Search for the cell housing the specified text and yield its (x, y) center coordinate. 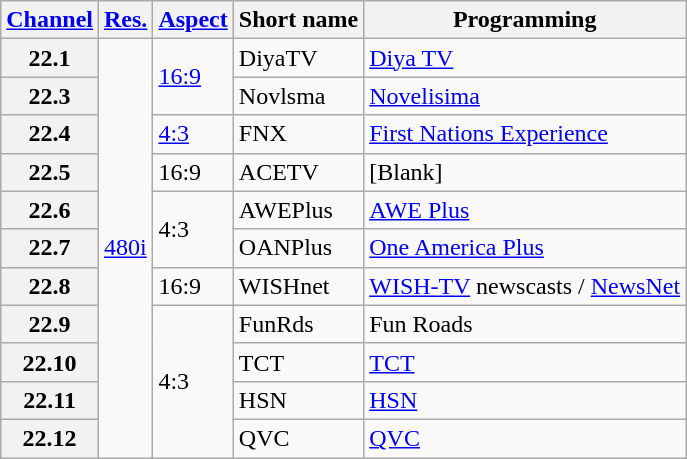
[Blank] (525, 172)
OANPlus (298, 248)
Programming (525, 20)
WISH-TV newscasts / NewsNet (525, 286)
Novelisima (525, 96)
Aspect (193, 20)
22.10 (50, 362)
FunRds (298, 324)
480i (126, 248)
Res. (126, 20)
Fun Roads (525, 324)
First Nations Experience (525, 134)
One America Plus (525, 248)
22.4 (50, 134)
AWEPlus (298, 210)
22.6 (50, 210)
Novlsma (298, 96)
22.8 (50, 286)
ACETV (298, 172)
22.1 (50, 58)
Short name (298, 20)
WISHnet (298, 286)
22.3 (50, 96)
22.7 (50, 248)
22.9 (50, 324)
Diya TV (525, 58)
AWE Plus (525, 210)
22.5 (50, 172)
22.11 (50, 400)
22.12 (50, 438)
Channel (50, 20)
FNX (298, 134)
DiyaTV (298, 58)
